Identify which cell holds the provided text, then report its [x, y] central coordinate. 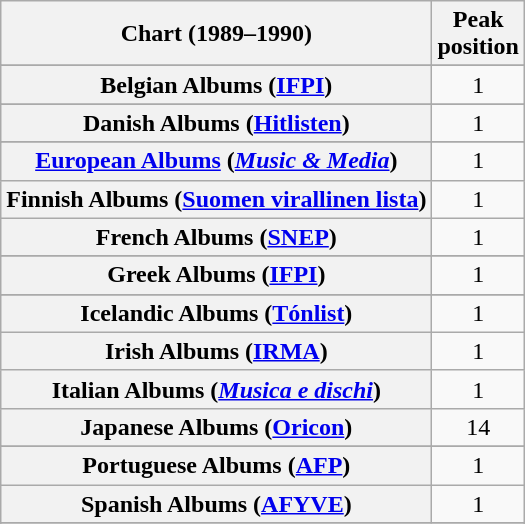
Peakposition [478, 34]
French Albums (SNEP) [216, 237]
Danish Albums (Hitlisten) [216, 123]
Greek Albums (IFPI) [216, 275]
Irish Albums (IRMA) [216, 351]
Icelandic Albums (Tónlist) [216, 313]
Spanish Albums (AFYVE) [216, 503]
Portuguese Albums (AFP) [216, 465]
Finnish Albums (Suomen virallinen lista) [216, 199]
14 [478, 427]
Belgian Albums (IFPI) [216, 85]
Chart (1989–1990) [216, 34]
European Albums (Music & Media) [216, 161]
Japanese Albums (Oricon) [216, 427]
Italian Albums (Musica e dischi) [216, 389]
